Identify which cell holds the provided text, then report its (X, Y) central coordinate. 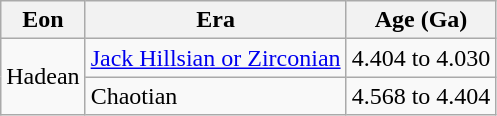
Eon (43, 20)
Jack Hillsian or Zirconian (216, 58)
4.568 to 4.404 (421, 96)
4.404 to 4.030 (421, 58)
Chaotian (216, 96)
Era (216, 20)
Age (Ga) (421, 20)
Hadean (43, 77)
